Detect which cell encompasses the target text, then output its [X, Y] center coordinate. 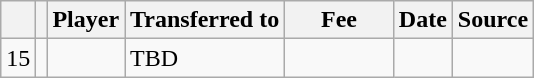
TBD [205, 58]
Date [422, 20]
Source [492, 20]
Transferred to [205, 20]
15 [18, 58]
Player [86, 20]
Fee [340, 20]
